Determine the [X, Y] coordinate at the center of the cell enclosing the given text.  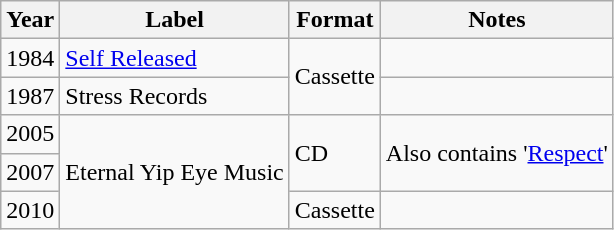
2007 [30, 172]
1984 [30, 58]
Self Released [174, 58]
Year [30, 20]
2010 [30, 210]
2005 [30, 134]
Stress Records [174, 96]
Also contains 'Respect' [496, 153]
Format [334, 20]
Eternal Yip Eye Music [174, 172]
Label [174, 20]
Notes [496, 20]
1987 [30, 96]
CD [334, 153]
